Scan for the cell matching the given text and deliver its (X, Y) coordinate at center. 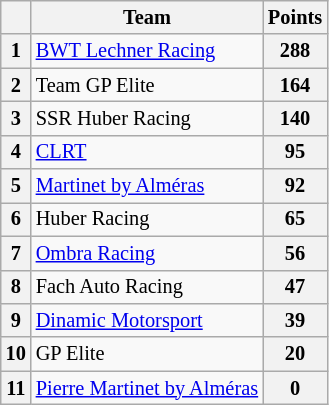
95 (295, 152)
BWT Lechner Racing (147, 51)
288 (295, 51)
140 (295, 118)
47 (295, 287)
2 (16, 85)
39 (295, 320)
0 (295, 388)
92 (295, 186)
9 (16, 320)
164 (295, 85)
Ombra Racing (147, 253)
5 (16, 186)
SSR Huber Racing (147, 118)
Team (147, 17)
10 (16, 354)
Martinet by Alméras (147, 186)
CLRT (147, 152)
4 (16, 152)
GP Elite (147, 354)
56 (295, 253)
3 (16, 118)
Huber Racing (147, 219)
Pierre Martinet by Alméras (147, 388)
65 (295, 219)
Team GP Elite (147, 85)
Dinamic Motorsport (147, 320)
7 (16, 253)
Fach Auto Racing (147, 287)
6 (16, 219)
Points (295, 17)
1 (16, 51)
20 (295, 354)
8 (16, 287)
11 (16, 388)
